Pinpoint the cell where the given text exists, returning its [X, Y] midpoint coordinate. 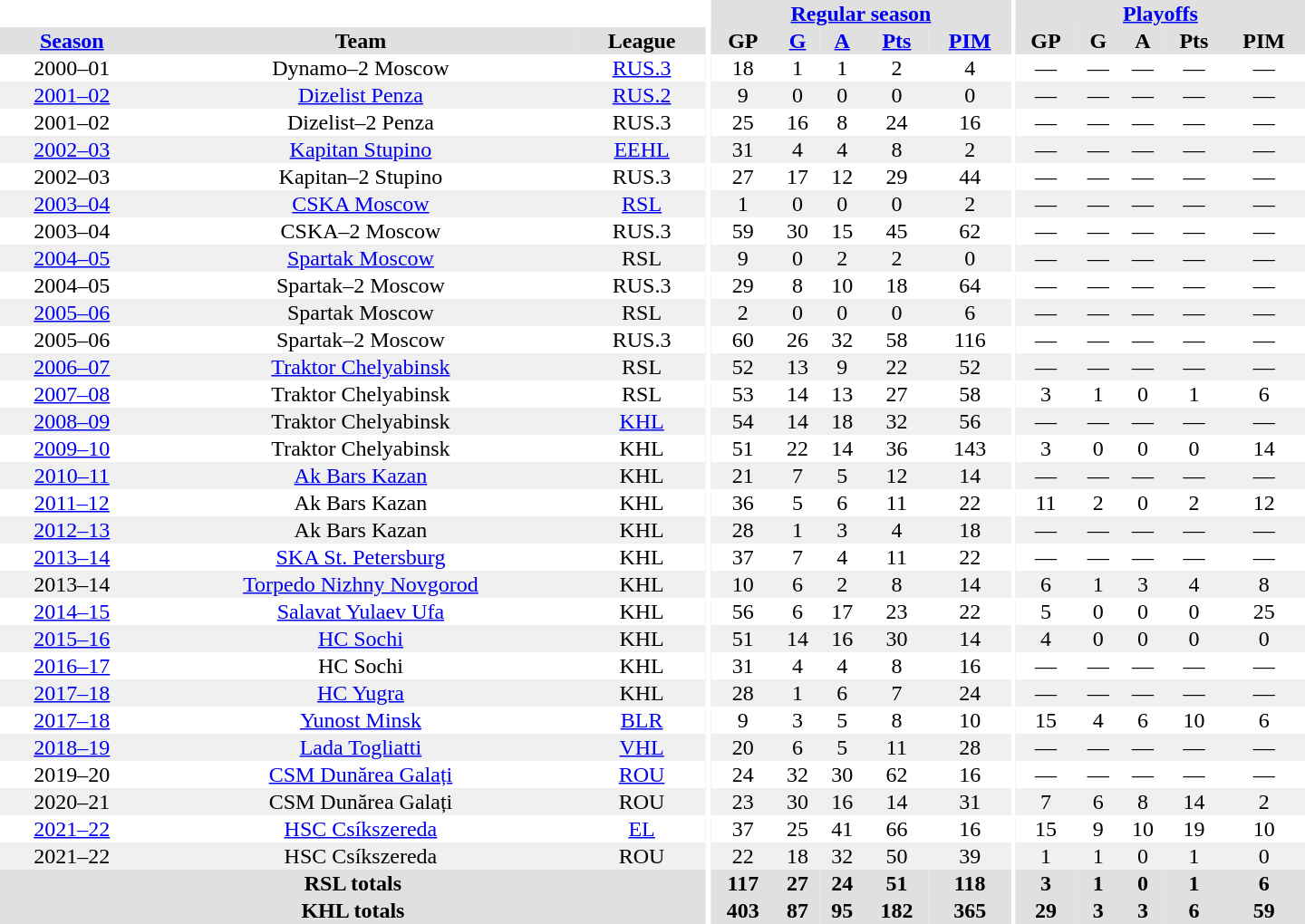
SKA St. Petersburg [361, 557]
21 [743, 476]
64 [970, 285]
CSKA–2 Moscow [361, 231]
2016–17 [72, 666]
20 [743, 747]
118 [970, 883]
Regular season [861, 14]
45 [897, 231]
VHL [642, 747]
Season [72, 41]
HC Yugra [361, 693]
2009–10 [72, 448]
EL [642, 829]
66 [897, 829]
BLR [642, 720]
KHL totals [353, 910]
19 [1194, 829]
Playoffs [1160, 14]
54 [743, 421]
2020–21 [72, 802]
116 [970, 340]
26 [797, 340]
41 [843, 829]
Salavat Yulaev Ufa [361, 611]
50 [897, 856]
Dynamo–2 Moscow [361, 68]
2010–11 [72, 476]
Kapitan Stupino [361, 149]
2014–15 [72, 611]
117 [743, 883]
182 [897, 910]
2015–16 [72, 639]
Torpedo Nizhny Novgorod [361, 584]
RSL totals [353, 883]
Kapitan–2 Stupino [361, 177]
44 [970, 177]
2007–08 [72, 394]
Dizelist–2 Penza [361, 122]
2000–01 [72, 68]
League [642, 41]
143 [970, 448]
2018–19 [72, 747]
87 [797, 910]
365 [970, 910]
CSKA Moscow [361, 204]
2019–20 [72, 775]
Dizelist Penza [361, 95]
2012–13 [72, 530]
EEHL [642, 149]
Team [361, 41]
2006–07 [72, 367]
39 [970, 856]
60 [743, 340]
2008–09 [72, 421]
95 [843, 910]
403 [743, 910]
Yunost Minsk [361, 720]
2011–12 [72, 503]
RUS.2 [642, 95]
53 [743, 394]
Lada Togliatti [361, 747]
